Output the (X, Y) coordinate of the center of the cell containing the given text.  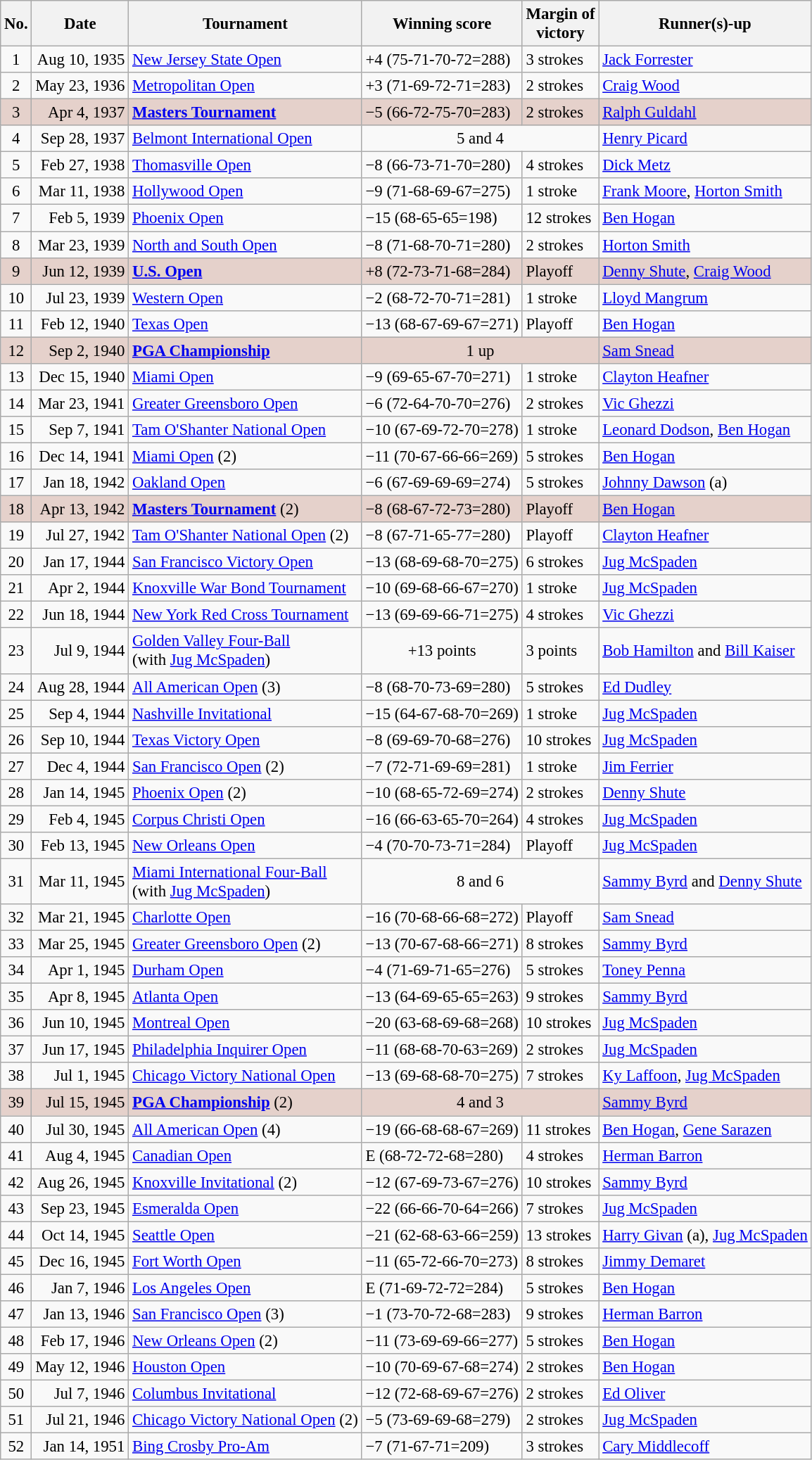
35 (16, 997)
Nashville Invitational (245, 713)
Bob Hamilton and Bill Kaiser (705, 652)
Ralph Guldahl (705, 113)
2 (16, 86)
11 (16, 324)
Feb 5, 1939 (80, 218)
Aug 28, 1944 (80, 687)
Bing Crosby Pro-Am (245, 1447)
33 (16, 944)
May 12, 1946 (80, 1367)
Miami Open (245, 377)
Sep 23, 1945 (80, 1208)
Feb 27, 1938 (80, 165)
Toney Penna (705, 970)
Charlotte Open (245, 918)
−15 (68-65-65=198) (442, 218)
Sep 7, 1941 (80, 430)
15 (16, 430)
32 (16, 918)
Jul 27, 1942 (80, 535)
Jun 12, 1939 (80, 271)
Dec 15, 1940 (80, 377)
Dec 14, 1941 (80, 456)
North and South Open (245, 245)
Margin ofvictory (560, 24)
PGA Championship (2) (245, 1103)
Lloyd Mangrum (705, 298)
Jan 13, 1946 (80, 1314)
Date (80, 24)
44 (16, 1235)
+8 (72-73-71-68=284) (442, 271)
47 (16, 1314)
New Jersey State Open (245, 60)
22 (16, 615)
42 (16, 1182)
−4 (70-70-73-71=284) (442, 846)
Houston Open (245, 1367)
Phoenix Open (2) (245, 793)
−2 (68-72-70-71=281) (442, 298)
Winning score (442, 24)
Jan 14, 1951 (80, 1447)
−4 (71-69-71-65=276) (442, 970)
13 strokes (560, 1235)
Mar 11, 1945 (80, 881)
Jun 17, 1945 (80, 1050)
Ben Hogan, Gene Sarazen (705, 1129)
No. (16, 24)
30 (16, 846)
Texas Victory Open (245, 739)
Dick Metz (705, 165)
−1 (73-70-72-68=283) (442, 1314)
8 (16, 245)
Greater Greensboro Open (2) (245, 944)
45 (16, 1262)
Durham Open (245, 970)
Aug 10, 1935 (80, 60)
4 and 3 (480, 1103)
E (68-72-72-68=280) (442, 1155)
−11 (73-69-69-66=277) (442, 1340)
All American Open (3) (245, 687)
Frank Moore, Horton Smith (705, 192)
5 and 4 (480, 139)
1 up (480, 350)
Tam O'Shanter National Open (245, 430)
Sammy Byrd and Denny Shute (705, 881)
14 (16, 403)
Dec 4, 1944 (80, 766)
Masters Tournament (2) (245, 509)
Jul 7, 1946 (80, 1394)
49 (16, 1367)
7 (16, 218)
Atlanta Open (245, 997)
28 (16, 793)
Horton Smith (705, 245)
Jun 18, 1944 (80, 615)
8 and 6 (480, 881)
Jul 1, 1945 (80, 1076)
46 (16, 1288)
−15 (64-67-68-70=269) (442, 713)
−10 (69-68-66-67=270) (442, 588)
Aug 4, 1945 (80, 1155)
Greater Greensboro Open (245, 403)
Feb 12, 1940 (80, 324)
12 (16, 350)
Sep 2, 1940 (80, 350)
3 (16, 113)
Chicago Victory National Open (245, 1076)
Golden Valley Four-Ball(with Jug McSpaden) (245, 652)
Apr 1, 1945 (80, 970)
Canadian Open (245, 1155)
Jimmy Demaret (705, 1262)
Chicago Victory National Open (2) (245, 1420)
Masters Tournament (245, 113)
Jul 9, 1944 (80, 652)
Miami International Four-Ball(with Jug McSpaden) (245, 881)
Harry Givan (a), Jug McSpaden (705, 1235)
−16 (66-63-65-70=264) (442, 819)
San Francisco Open (3) (245, 1314)
10 (16, 298)
Phoenix Open (245, 218)
Leonard Dodson, Ben Hogan (705, 430)
Corpus Christi Open (245, 819)
−12 (67-69-73-67=276) (442, 1182)
Jan 7, 1946 (80, 1288)
−8 (67-71-65-77=280) (442, 535)
Jul 23, 1939 (80, 298)
Jul 21, 1946 (80, 1420)
−6 (72-64-70-70=276) (442, 403)
Johnny Dawson (a) (705, 483)
Texas Open (245, 324)
−9 (71-68-69-67=275) (442, 192)
17 (16, 483)
Hollywood Open (245, 192)
16 (16, 456)
41 (16, 1155)
Philadelphia Inquirer Open (245, 1050)
6 (16, 192)
Feb 17, 1946 (80, 1340)
−16 (70-68-66-68=272) (442, 918)
Oakland Open (245, 483)
Apr 2, 1944 (80, 588)
−13 (68-69-68-70=275) (442, 562)
−19 (66-68-68-67=269) (442, 1129)
New York Red Cross Tournament (245, 615)
Denny Shute, Craig Wood (705, 271)
−8 (68-70-73-69=280) (442, 687)
Knoxville War Bond Tournament (245, 588)
5 (16, 165)
−11 (70-67-66-66=269) (442, 456)
−5 (73-69-69-68=279) (442, 1420)
Runner(s)-up (705, 24)
+13 points (442, 652)
Belmont International Open (245, 139)
Seattle Open (245, 1235)
−10 (70-69-67-68=274) (442, 1367)
−6 (67-69-69-69=274) (442, 483)
Denny Shute (705, 793)
50 (16, 1394)
−13 (70-67-68-66=271) (442, 944)
San Francisco Victory Open (245, 562)
39 (16, 1103)
Mar 11, 1938 (80, 192)
Apr 8, 1945 (80, 997)
−10 (68-65-72-69=274) (442, 793)
Mar 23, 1941 (80, 403)
Thomasville Open (245, 165)
Feb 13, 1945 (80, 846)
Jan 14, 1945 (80, 793)
Knoxville Invitational (2) (245, 1182)
43 (16, 1208)
11 strokes (560, 1129)
−8 (71-68-70-71=280) (442, 245)
Columbus Invitational (245, 1394)
52 (16, 1447)
Jan 18, 1942 (80, 483)
E (71-69-72-72=284) (442, 1288)
−11 (65-72-66-70=273) (442, 1262)
27 (16, 766)
4 (16, 139)
New Orleans Open (245, 846)
Montreal Open (245, 1023)
Sep 28, 1937 (80, 139)
Metropolitan Open (245, 86)
Los Angeles Open (245, 1288)
Sep 10, 1944 (80, 739)
Mar 21, 1945 (80, 918)
13 (16, 377)
6 strokes (560, 562)
−8 (69-69-70-68=276) (442, 739)
Esmeralda Open (245, 1208)
Jan 17, 1944 (80, 562)
−13 (69-69-66-71=275) (442, 615)
U.S. Open (245, 271)
Apr 13, 1942 (80, 509)
−12 (72-68-69-67=276) (442, 1394)
Aug 26, 1945 (80, 1182)
25 (16, 713)
−20 (63-68-69-68=268) (442, 1023)
+4 (75-71-70-72=288) (442, 60)
−22 (66-66-70-64=266) (442, 1208)
Cary Middlecoff (705, 1447)
31 (16, 881)
34 (16, 970)
19 (16, 535)
Henry Picard (705, 139)
Tam O'Shanter National Open (2) (245, 535)
−21 (62-68-63-66=259) (442, 1235)
Ky Laffoon, Jug McSpaden (705, 1076)
All American Open (4) (245, 1129)
−5 (66-72-75-70=283) (442, 113)
+3 (71-69-72-71=283) (442, 86)
12 strokes (560, 218)
20 (16, 562)
Jul 30, 1945 (80, 1129)
Tournament (245, 24)
51 (16, 1420)
Sep 4, 1944 (80, 713)
18 (16, 509)
−13 (64-69-65-65=263) (442, 997)
Apr 4, 1937 (80, 113)
−13 (69-68-68-70=275) (442, 1076)
29 (16, 819)
24 (16, 687)
Oct 14, 1945 (80, 1235)
−7 (71-67-71=209) (442, 1447)
Mar 23, 1939 (80, 245)
−11 (68-68-70-63=269) (442, 1050)
40 (16, 1129)
37 (16, 1050)
−13 (68-67-69-67=271) (442, 324)
38 (16, 1076)
Jun 10, 1945 (80, 1023)
Western Open (245, 298)
Feb 4, 1945 (80, 819)
−10 (67-69-72-70=278) (442, 430)
Ed Oliver (705, 1394)
23 (16, 652)
Mar 25, 1945 (80, 944)
36 (16, 1023)
Jack Forrester (705, 60)
Jim Ferrier (705, 766)
Dec 16, 1945 (80, 1262)
Fort Worth Open (245, 1262)
−8 (66-73-71-70=280) (442, 165)
1 (16, 60)
48 (16, 1340)
PGA Championship (245, 350)
San Francisco Open (2) (245, 766)
−7 (72-71-69-69=281) (442, 766)
Jul 15, 1945 (80, 1103)
−8 (68-67-72-73=280) (442, 509)
Miami Open (2) (245, 456)
Craig Wood (705, 86)
26 (16, 739)
21 (16, 588)
May 23, 1936 (80, 86)
9 (16, 271)
New Orleans Open (2) (245, 1340)
Ed Dudley (705, 687)
−9 (69-65-67-70=271) (442, 377)
3 points (560, 652)
